Find where the given text appears and provide that cell's center as (x, y) coordinate. 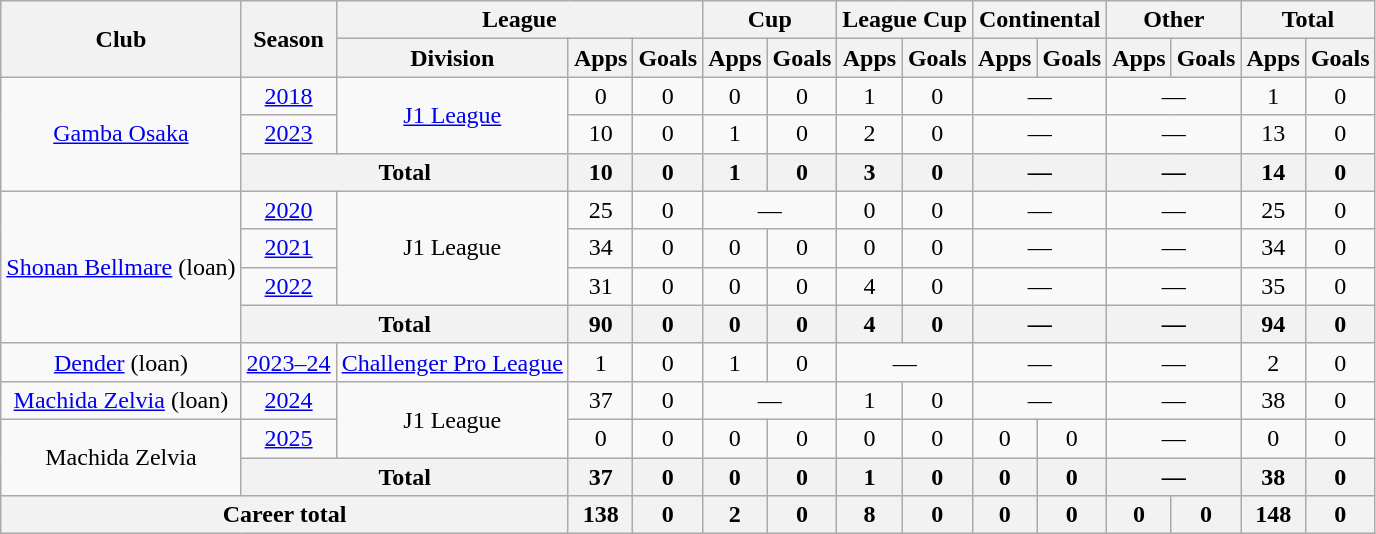
Machida Zelvia (loan) (121, 400)
2021 (288, 248)
8 (870, 515)
3 (870, 172)
Continental (1040, 20)
Season (288, 39)
Shonan Bellmare (loan) (121, 267)
2024 (288, 400)
2025 (288, 438)
94 (1273, 324)
Other (1174, 20)
90 (600, 324)
35 (1273, 286)
14 (1273, 172)
2023–24 (288, 362)
Challenger Pro League (452, 362)
2022 (288, 286)
League Cup (905, 20)
2020 (288, 210)
13 (1273, 134)
2018 (288, 96)
138 (600, 515)
148 (1273, 515)
League (519, 20)
Club (121, 39)
Gamba Osaka (121, 134)
Career total (285, 515)
Dender (loan) (121, 362)
2023 (288, 134)
Cup (770, 20)
31 (600, 286)
Division (452, 58)
Machida Zelvia (121, 457)
